Scan for the cell matching the given text and deliver its (x, y) coordinate at center. 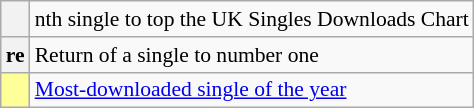
Return of a single to number one (252, 55)
nth single to top the UK Singles Downloads Chart (252, 19)
Most-downloaded single of the year (252, 90)
re (16, 55)
